Provide the (X, Y) coordinate of the cell's center where the given text is located.  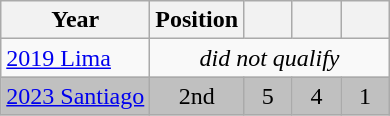
1 (366, 96)
2023 Santiago (76, 96)
2019 Lima (76, 58)
Year (76, 20)
5 (268, 96)
4 (316, 96)
Position (197, 20)
2nd (197, 96)
did not qualify (270, 58)
